Scan for the cell matching the given text and deliver its (X, Y) coordinate at center. 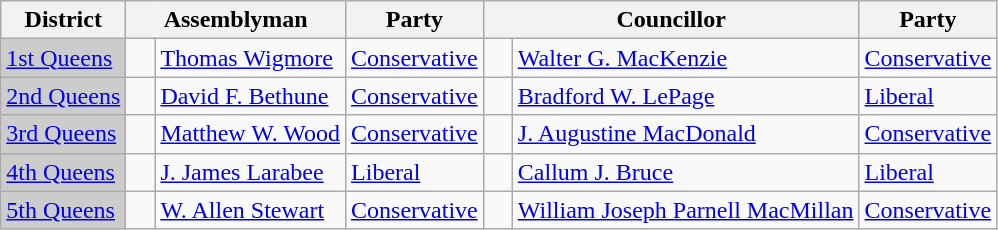
1st Queens (64, 58)
3rd Queens (64, 134)
2nd Queens (64, 96)
William Joseph Parnell MacMillan (686, 210)
J. James Larabee (250, 172)
Bradford W. LePage (686, 96)
4th Queens (64, 172)
David F. Bethune (250, 96)
Walter G. MacKenzie (686, 58)
W. Allen Stewart (250, 210)
District (64, 20)
Assemblyman (236, 20)
5th Queens (64, 210)
Matthew W. Wood (250, 134)
Councillor (671, 20)
Callum J. Bruce (686, 172)
Thomas Wigmore (250, 58)
J. Augustine MacDonald (686, 134)
